For the text-containing cell, return its midpoint in (X, Y) coordinate format. 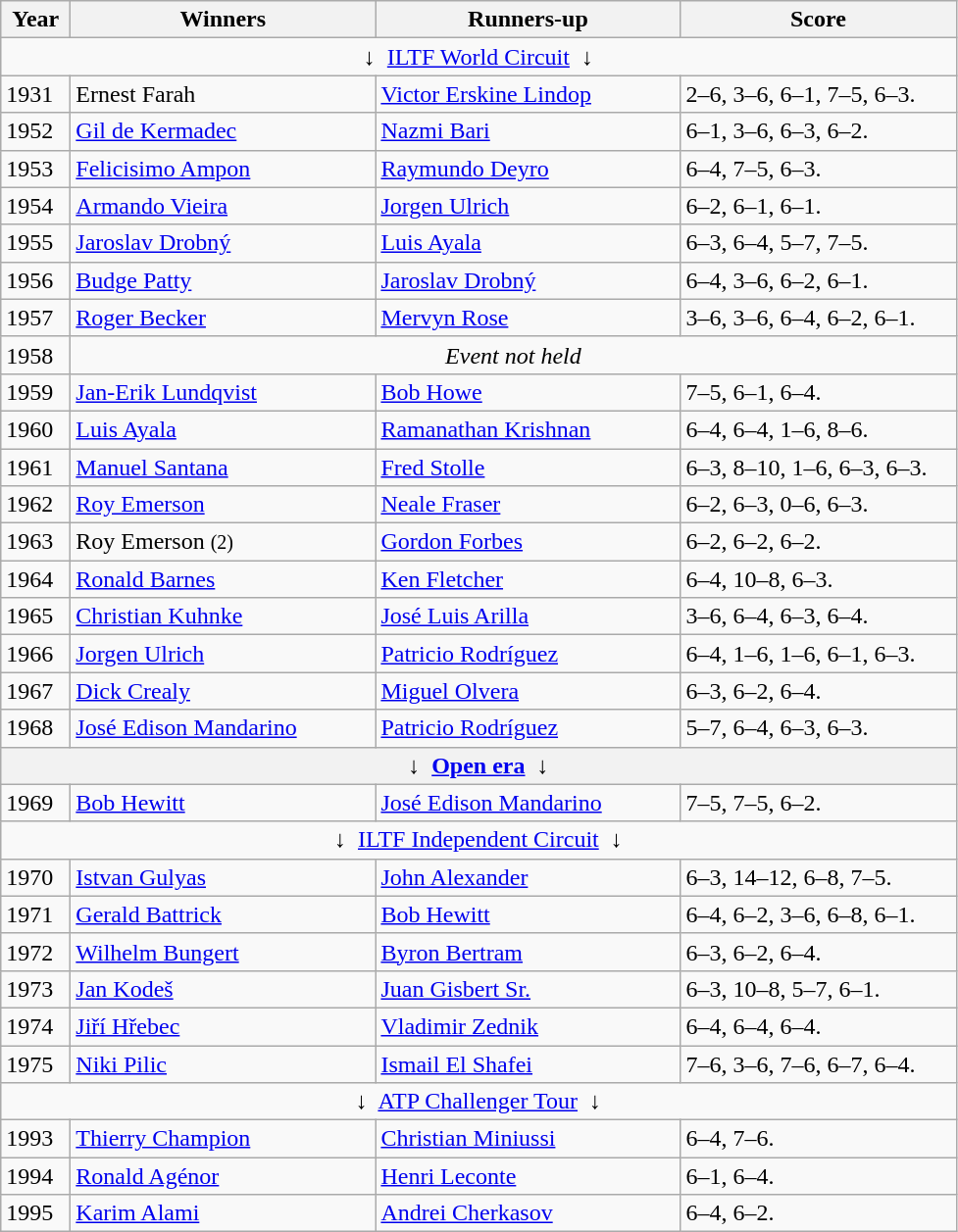
Gerald Battrick (224, 914)
1995 (35, 1213)
6–4, 7–5, 6–3. (818, 169)
Jiří Hřebec (224, 1026)
Score (818, 20)
3–6, 3–6, 6–4, 6–2, 6–1. (818, 318)
Ismail El Shafei (528, 1063)
1956 (35, 280)
7–6, 3–6, 7–6, 6–7, 6–4. (818, 1063)
6–2, 6–2, 6–2. (818, 542)
1975 (35, 1063)
1969 (35, 803)
Ronald Barnes (224, 579)
6–4, 7–6. (818, 1139)
Ronald Agénor (224, 1176)
Vladimir Zednik (528, 1026)
3–6, 6–4, 6–3, 6–4. (818, 616)
Neale Fraser (528, 505)
1968 (35, 728)
6–4, 6–2. (818, 1213)
1970 (35, 877)
6–1, 3–6, 6–3, 6–2. (818, 131)
1952 (35, 131)
Andrei Cherkasov (528, 1213)
Victor Erskine Lindop (528, 94)
Roy Emerson (224, 505)
1964 (35, 579)
Event not held (514, 355)
Dick Crealy (224, 691)
Year (35, 20)
1957 (35, 318)
Christian Miniussi (528, 1139)
Fred Stolle (528, 468)
Felicisimo Ampon (224, 169)
6–3, 14–12, 6–8, 7–5. (818, 877)
1953 (35, 169)
1931 (35, 94)
1963 (35, 542)
1994 (35, 1176)
Bob Howe (528, 392)
6–2, 6–1, 6–1. (818, 206)
Karim Alami (224, 1213)
1966 (35, 654)
↓ ILTF Independent Circuit ↓ (479, 840)
Budge Patty (224, 280)
Niki Pilic (224, 1063)
Ken Fletcher (528, 579)
↓ ILTF World Circuit ↓ (479, 57)
1974 (35, 1026)
6–3, 8–10, 1–6, 6–3, 6–3. (818, 468)
2–6, 3–6, 6–1, 7–5, 6–3. (818, 94)
1955 (35, 243)
6–4, 3–6, 6–2, 6–1. (818, 280)
Ramanathan Krishnan (528, 429)
Nazmi Bari (528, 131)
6–4, 6–4, 6–4. (818, 1026)
7–5, 6–1, 6–4. (818, 392)
Runners-up (528, 20)
Winners (224, 20)
Christian Kuhnke (224, 616)
Henri Leconte (528, 1176)
1993 (35, 1139)
Gil de Kermadec (224, 131)
Wilhelm Bungert (224, 952)
1972 (35, 952)
Armando Vieira (224, 206)
1962 (35, 505)
1954 (35, 206)
Gordon Forbes (528, 542)
6–4, 10–8, 6–3. (818, 579)
↓ Open era ↓ (479, 765)
José Luis Arilla (528, 616)
Mervyn Rose (528, 318)
Roy Emerson (2) (224, 542)
Jan-Erik Lundqvist (224, 392)
6–4, 6–2, 3–6, 6–8, 6–1. (818, 914)
1960 (35, 429)
Byron Bertram (528, 952)
6–2, 6–3, 0–6, 6–3. (818, 505)
Raymundo Deyro (528, 169)
1958 (35, 355)
Roger Becker (224, 318)
Ernest Farah (224, 94)
Istvan Gulyas (224, 877)
Jan Kodeš (224, 989)
1973 (35, 989)
6–1, 6–4. (818, 1176)
Miguel Olvera (528, 691)
1971 (35, 914)
Manuel Santana (224, 468)
6–4, 1–6, 1–6, 6–1, 6–3. (818, 654)
Thierry Champion (224, 1139)
1961 (35, 468)
1959 (35, 392)
6–4, 6–4, 1–6, 8–6. (818, 429)
6–3, 6–4, 5–7, 7–5. (818, 243)
5–7, 6–4, 6–3, 6–3. (818, 728)
6–3, 10–8, 5–7, 6–1. (818, 989)
1965 (35, 616)
1967 (35, 691)
7–5, 7–5, 6–2. (818, 803)
Juan Gisbert Sr. (528, 989)
↓ ATP Challenger Tour ↓ (479, 1102)
John Alexander (528, 877)
